Return (x, y) of the center of cell containing provided text 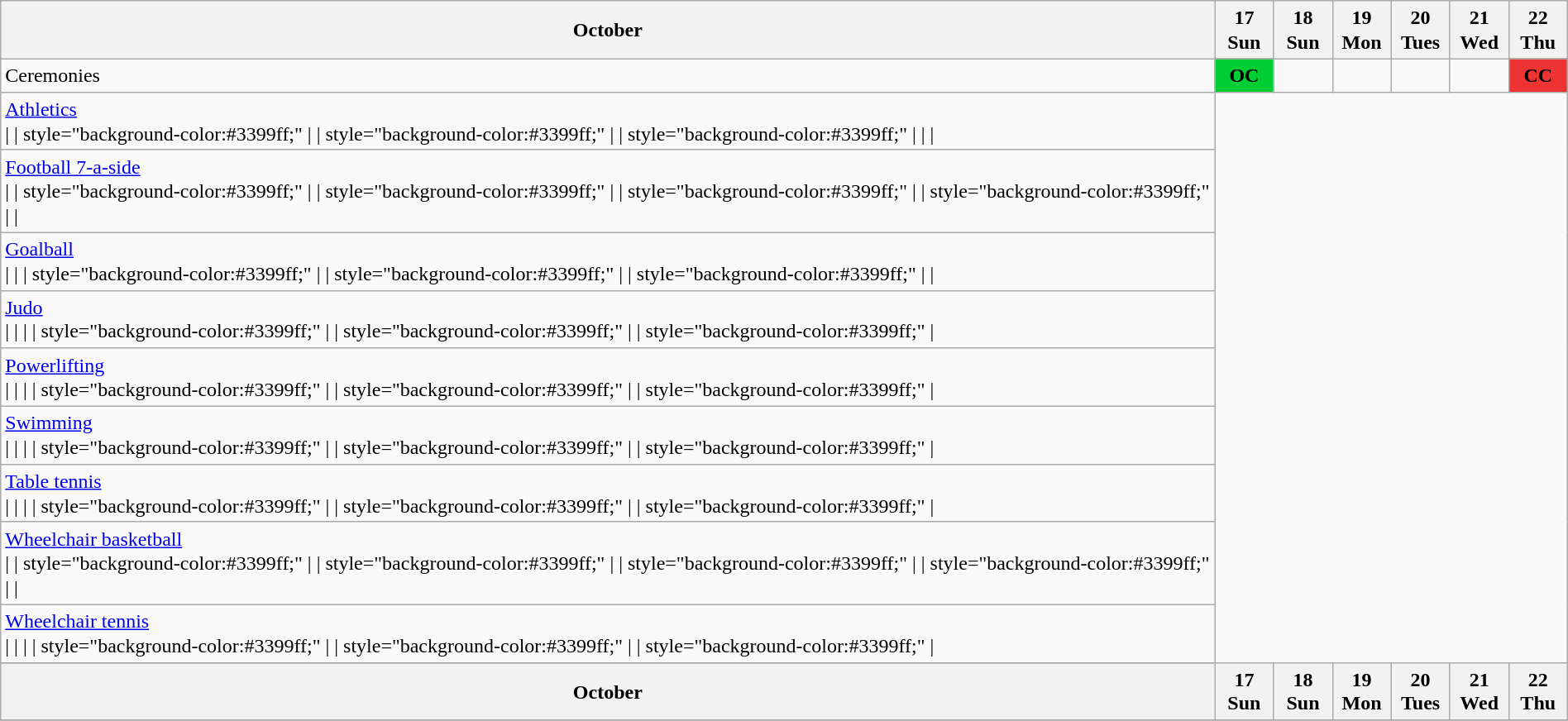
Wheelchair tennis| | | | style="background-color:#3399ff;" | | style="background-color:#3399ff;" | | style="background-color:#3399ff;" | (608, 633)
Table tennis| | | | style="background-color:#3399ff;" | | style="background-color:#3399ff;" | | style="background-color:#3399ff;" | (608, 493)
Swimming| | | | style="background-color:#3399ff;" | | style="background-color:#3399ff;" | | style="background-color:#3399ff;" | (608, 435)
Ceremonies (608, 76)
Powerlifting| | | | style="background-color:#3399ff;" | | style="background-color:#3399ff;" | | style="background-color:#3399ff;" | (608, 377)
OC (1244, 76)
CC (1538, 76)
Goalball| | | style="background-color:#3399ff;" | | style="background-color:#3399ff;" | | style="background-color:#3399ff;" | | (608, 261)
Judo| | | | style="background-color:#3399ff;" | | style="background-color:#3399ff;" | | style="background-color:#3399ff;" | (608, 319)
Athletics| | style="background-color:#3399ff;" | | style="background-color:#3399ff;" | | style="background-color:#3399ff;" | | | (608, 121)
